Determine the [X, Y] coordinate at the center of the cell enclosing the given text.  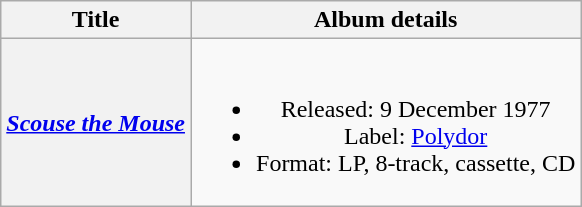
Scouse the Mouse [96, 122]
Released: 9 December 1977Label: PolydorFormat: LP, 8-track, cassette, CD [385, 122]
Album details [385, 20]
Title [96, 20]
